Locate the cell with the specified text and output its [x, y] center coordinate. 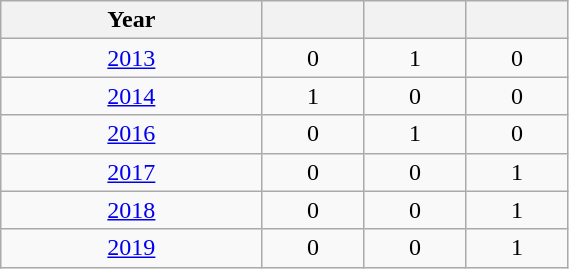
2019 [132, 248]
2014 [132, 96]
2013 [132, 58]
2018 [132, 210]
2017 [132, 172]
Year [132, 20]
2016 [132, 134]
